Search for the cell housing the specified text and yield its [x, y] center coordinate. 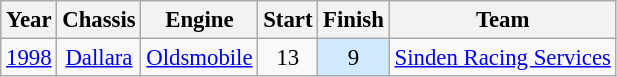
Finish [354, 20]
Chassis [99, 20]
Engine [200, 20]
Oldsmobile [200, 58]
Team [502, 20]
Start [288, 20]
Dallara [99, 58]
13 [288, 58]
9 [354, 58]
1998 [29, 58]
Year [29, 20]
Sinden Racing Services [502, 58]
